Capture the cell that displays the provided text and extract its [x, y] central coordinate. 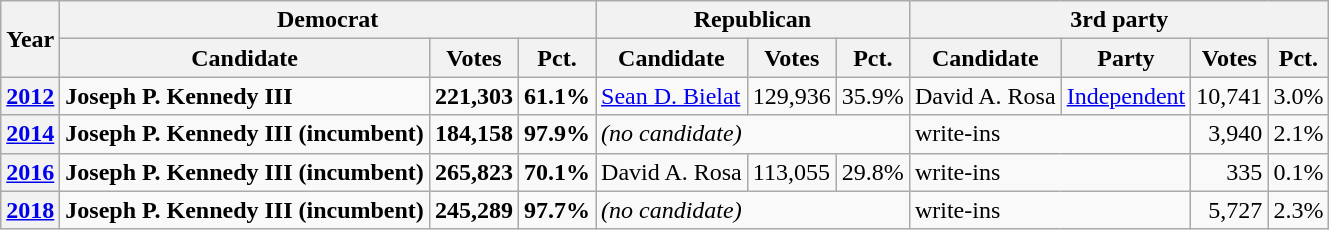
2014 [30, 134]
70.1% [556, 172]
Joseph P. Kennedy III [245, 96]
Sean D. Bielat [672, 96]
97.7% [556, 210]
29.8% [872, 172]
2016 [30, 172]
3rd party [1119, 20]
Republican [753, 20]
Democrat [328, 20]
0.1% [1298, 172]
265,823 [474, 172]
Independent [1126, 96]
245,289 [474, 210]
2.1% [1298, 134]
2018 [30, 210]
Party [1126, 58]
129,936 [792, 96]
3,940 [1230, 134]
2.3% [1298, 210]
113,055 [792, 172]
Year [30, 39]
3.0% [1298, 96]
61.1% [556, 96]
10,741 [1230, 96]
97.9% [556, 134]
335 [1230, 172]
35.9% [872, 96]
184,158 [474, 134]
5,727 [1230, 210]
221,303 [474, 96]
2012 [30, 96]
